Return the (X, Y) coordinate for the center point of the cell that contains the specified text.  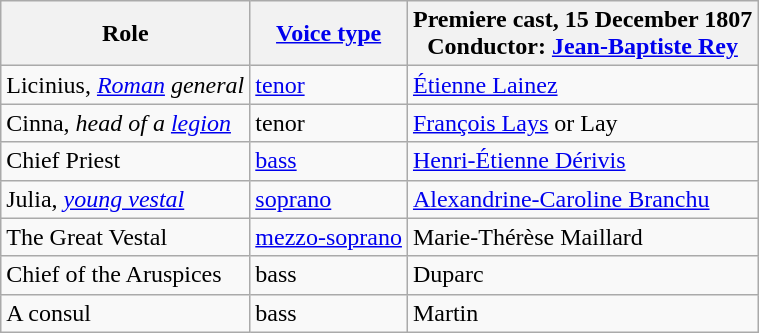
Chief of the Aruspices (126, 275)
Premiere cast, 15 December 1807Conductor: Jean-Baptiste Rey (582, 34)
Voice type (329, 34)
mezzo-soprano (329, 237)
Role (126, 34)
Chief Priest (126, 161)
Martin (582, 313)
A consul (126, 313)
Julia, young vestal (126, 199)
soprano (329, 199)
Étienne Lainez (582, 85)
Marie-Thérèse Maillard (582, 237)
Henri-Étienne Dérivis (582, 161)
Cinna, head of a legion (126, 123)
The Great Vestal (126, 237)
Alexandrine-Caroline Branchu (582, 199)
Licinius, Roman general (126, 85)
François Lays or Lay (582, 123)
Duparc (582, 275)
